Determine the [X, Y] coordinate at the center of the cell enclosing the given text.  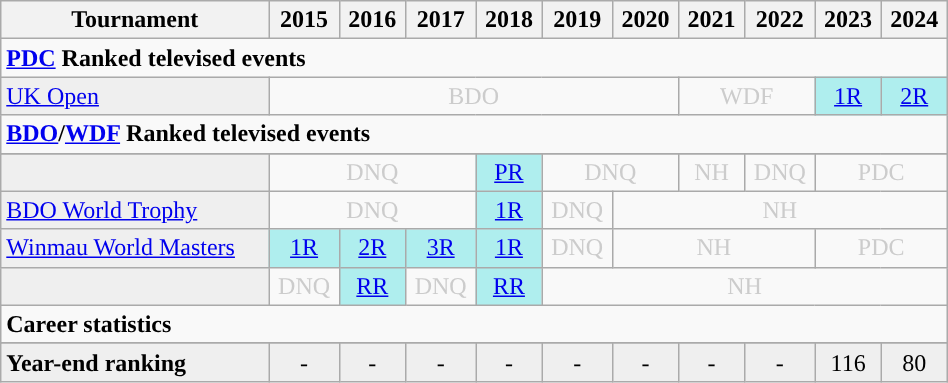
2024 [914, 20]
2020 [645, 20]
Year-end ranking [135, 362]
Career statistics [474, 324]
116 [848, 362]
BDO [474, 96]
2018 [509, 20]
2022 [780, 20]
WDF [748, 96]
2023 [848, 20]
BDO/WDF Ranked televised events [474, 134]
2015 [304, 20]
3R [440, 248]
Winmau World Masters [135, 248]
80 [914, 362]
2016 [372, 20]
PR [509, 172]
UK Open [135, 96]
2021 [712, 20]
Tournament [135, 20]
PDC Ranked televised events [474, 58]
2019 [578, 20]
2017 [440, 20]
BDO World Trophy [135, 210]
